Return [X, Y] of the center of cell containing provided text 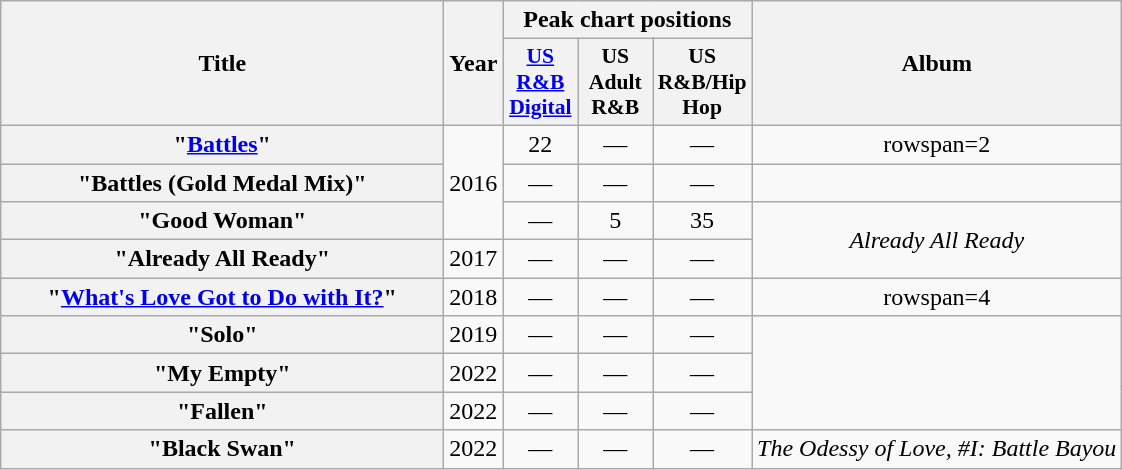
rowspan=4 [937, 297]
2019 [474, 335]
"Battles (Gold Medal Mix)" [222, 183]
35 [702, 221]
"My Empty" [222, 373]
Title [222, 64]
USAdultR&B [616, 82]
"Black Swan" [222, 449]
2017 [474, 259]
Peak chart positions [628, 20]
Already All Ready [937, 240]
5 [616, 221]
Year [474, 64]
USR&B Digital [540, 82]
"Solo" [222, 335]
2016 [474, 182]
rowspan=2 [937, 144]
"Already All Ready" [222, 259]
"What's Love Got to Do with It?" [222, 297]
2018 [474, 297]
"Battles" [222, 144]
"Good Woman" [222, 221]
22 [540, 144]
"Fallen" [222, 411]
USR&B/Hip Hop [702, 82]
Album [937, 64]
The Odessy of Love, #I: Battle Bayou [937, 449]
